Determine the [X, Y] coordinate at the center of the cell enclosing the given text.  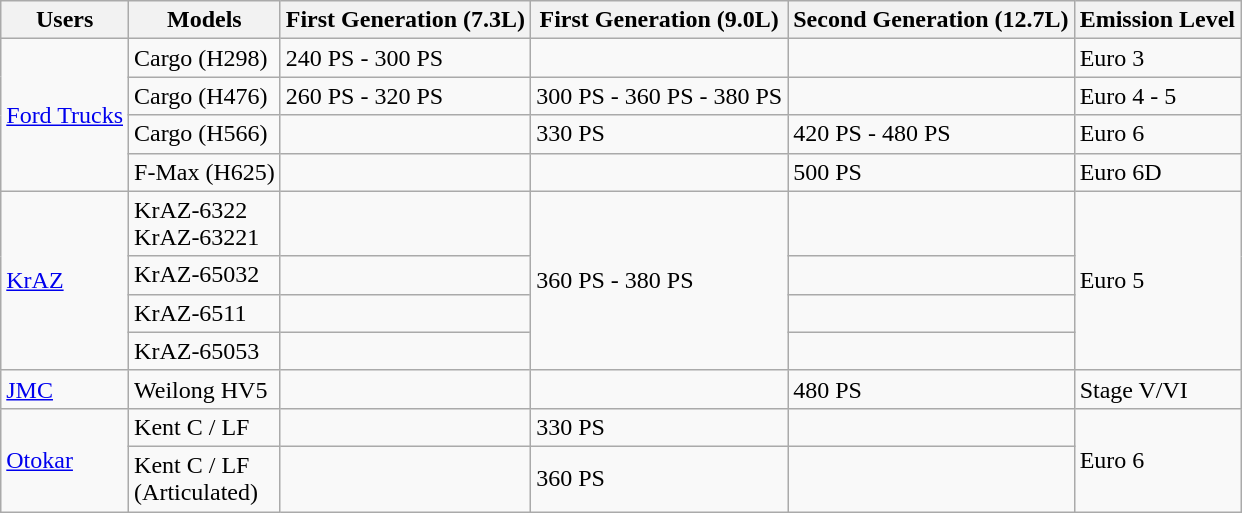
Users [65, 20]
Weilong HV5 [205, 389]
JMC [65, 389]
Euro 4 - 5 [1157, 96]
First Generation (7.3L) [405, 20]
500 PS [931, 172]
Kent C / LF(Articulated) [205, 478]
Cargo (H566) [205, 134]
Euro 5 [1157, 280]
420 PS - 480 PS [931, 134]
F-Max (H625) [205, 172]
360 PS [660, 478]
Stage V/VI [1157, 389]
KrAZ-6511 [205, 313]
Euro 6D [1157, 172]
First Generation (9.0L) [660, 20]
KrAZ [65, 280]
KrAZ-6322KrAZ-63221 [205, 224]
360 PS - 380 PS [660, 280]
Otokar [65, 460]
Cargo (H298) [205, 58]
KrAZ-65032 [205, 275]
240 PS - 300 PS [405, 58]
480 PS [931, 389]
Cargo (H476) [205, 96]
260 PS - 320 PS [405, 96]
KrAZ-65053 [205, 351]
Emission Level [1157, 20]
Models [205, 20]
300 PS - 360 PS - 380 PS [660, 96]
Kent C / LF [205, 427]
Ford Trucks [65, 115]
Euro 3 [1157, 58]
Second Generation (12.7L) [931, 20]
